From the cell containing the given text, extract its center point as [X, Y] coordinate. 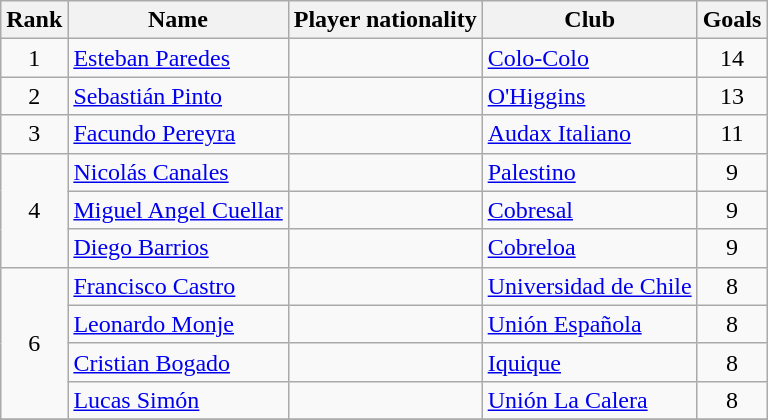
3 [34, 134]
Facundo Pereyra [178, 134]
Cobreloa [590, 248]
Cobresal [590, 210]
Sebastián Pinto [178, 96]
Nicolás Canales [178, 172]
Name [178, 20]
1 [34, 58]
Palestino [590, 172]
Leonardo Monje [178, 324]
Colo-Colo [590, 58]
2 [34, 96]
Unión Española [590, 324]
Francisco Castro [178, 286]
6 [34, 343]
Player nationality [385, 20]
O'Higgins [590, 96]
13 [732, 96]
Club [590, 20]
Diego Barrios [178, 248]
Audax Italiano [590, 134]
11 [732, 134]
Miguel Angel Cuellar [178, 210]
Lucas Simón [178, 400]
Goals [732, 20]
Cristian Bogado [178, 362]
Unión La Calera [590, 400]
14 [732, 58]
Iquique [590, 362]
Esteban Paredes [178, 58]
Rank [34, 20]
4 [34, 210]
Universidad de Chile [590, 286]
